Pinpoint the cell where the given text exists, returning its (X, Y) midpoint coordinate. 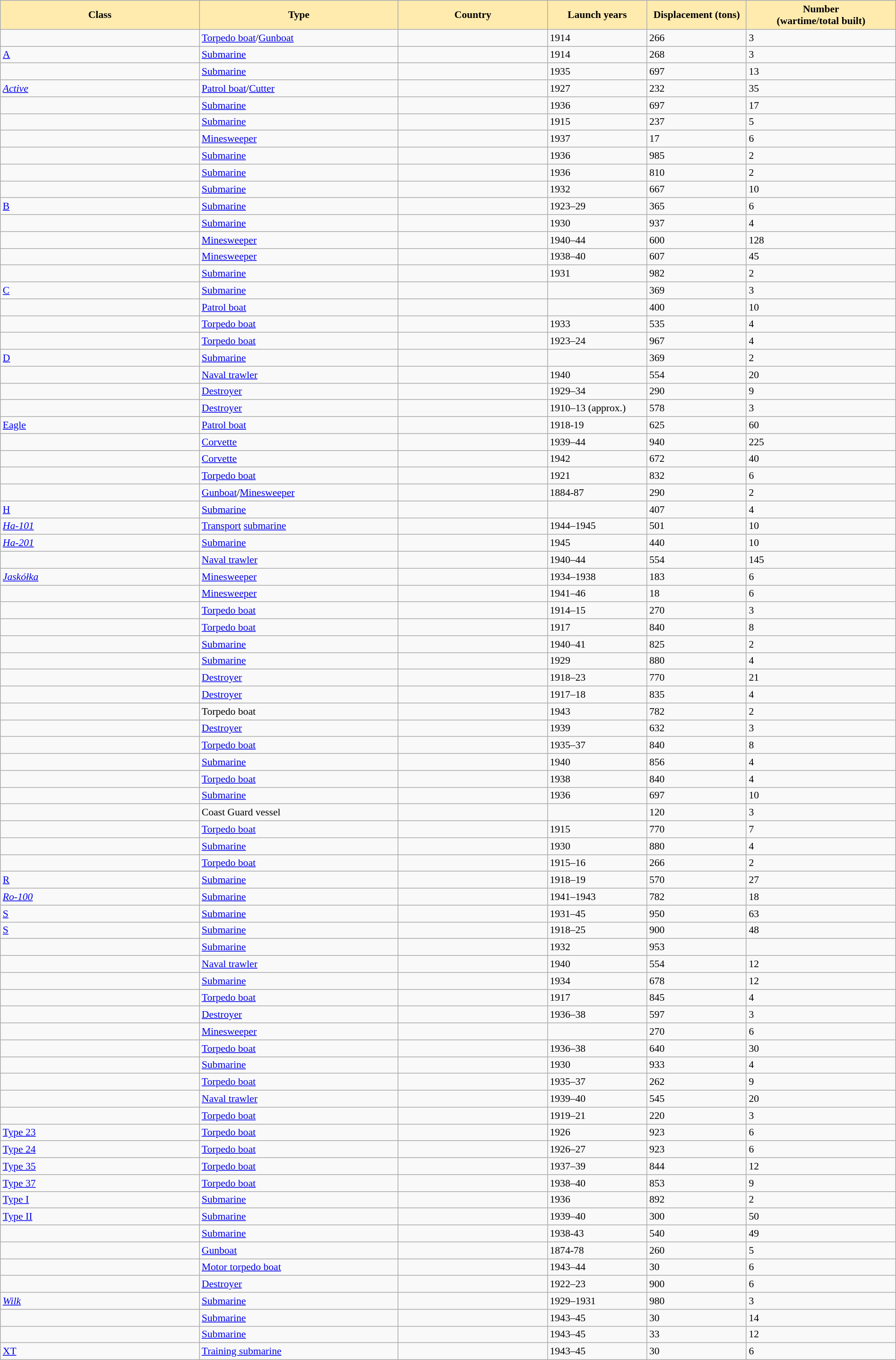
667 (697, 190)
1931–45 (597, 914)
27 (821, 880)
Type 23 (100, 1133)
Wilk (100, 1301)
640 (697, 1048)
35 (821, 88)
13 (821, 72)
1929–1931 (597, 1301)
678 (697, 981)
33 (697, 1334)
1935 (597, 72)
607 (697, 257)
D (100, 358)
1918–25 (597, 930)
Ha-201 (100, 543)
845 (697, 998)
953 (697, 947)
1940–41 (597, 644)
1934–1938 (597, 577)
1938 (597, 779)
1931 (597, 274)
1939 (597, 728)
501 (697, 526)
50 (821, 1217)
1933 (597, 324)
Ro-100 (100, 897)
1937 (597, 139)
578 (697, 408)
1926–27 (597, 1150)
21 (821, 678)
1945 (597, 543)
1922–23 (597, 1284)
672 (697, 459)
45 (821, 257)
Type 35 (100, 1166)
XT (100, 1351)
1874-78 (597, 1250)
1929 (597, 661)
1944–1945 (597, 526)
Patrol boat/Cutter (299, 88)
Type (299, 15)
Country (473, 15)
1921 (597, 476)
49 (821, 1234)
540 (697, 1234)
1910–13 (approx.) (597, 408)
220 (697, 1116)
1923–24 (597, 341)
1918–19 (597, 880)
Motor torpedo boat (299, 1267)
407 (697, 510)
600 (697, 240)
365 (697, 207)
1915–16 (597, 863)
Type 37 (100, 1183)
C (100, 291)
985 (697, 156)
844 (697, 1166)
856 (697, 762)
1914–15 (597, 611)
Displacement (tons) (697, 15)
232 (697, 88)
810 (697, 173)
63 (821, 914)
Active (100, 88)
982 (697, 274)
300 (697, 1217)
632 (697, 728)
Type II (100, 1217)
H (100, 510)
Training submarine (299, 1351)
980 (697, 1301)
Number(wartime/total built) (821, 15)
1923–29 (597, 207)
950 (697, 914)
597 (697, 1015)
183 (697, 577)
1943 (597, 711)
Gunboat (299, 1250)
Gunboat/Minesweeper (299, 493)
1934 (597, 981)
1918–23 (597, 678)
1941–46 (597, 594)
937 (697, 223)
835 (697, 695)
1941–1943 (597, 897)
Transport submarine (299, 526)
400 (697, 307)
1927 (597, 88)
48 (821, 930)
825 (697, 644)
Ha-101 (100, 526)
545 (697, 1099)
268 (697, 55)
128 (821, 240)
225 (821, 442)
40 (821, 459)
60 (821, 425)
832 (697, 476)
Type 24 (100, 1150)
1926 (597, 1133)
967 (697, 341)
1918-19 (597, 425)
933 (697, 1065)
Eagle (100, 425)
Type I (100, 1200)
1917–18 (597, 695)
853 (697, 1183)
1943–44 (597, 1267)
1929–34 (597, 391)
Class (100, 15)
260 (697, 1250)
Coast Guard vessel (299, 813)
A (100, 55)
1919–21 (597, 1116)
R (100, 880)
262 (697, 1082)
7 (821, 830)
145 (821, 560)
1939–44 (597, 442)
940 (697, 442)
1937–39 (597, 1166)
1938-43 (597, 1234)
120 (697, 813)
Jaskółka (100, 577)
535 (697, 324)
B (100, 207)
1942 (597, 459)
14 (821, 1318)
570 (697, 880)
1884-87 (597, 493)
440 (697, 543)
Torpedo boat/Gunboat (299, 38)
Launch years (597, 15)
892 (697, 1200)
625 (697, 425)
237 (697, 122)
